Pinpoint the cell where the given text exists, returning its (X, Y) midpoint coordinate. 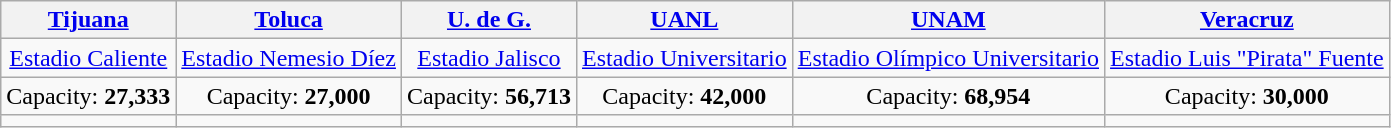
Estadio Olímpico Universitario (948, 58)
Tijuana (88, 20)
Capacity: 27,000 (289, 96)
Estadio Universitario (684, 58)
Estadio Nemesio Díez (289, 58)
Estadio Luis "Pirata" Fuente (1248, 58)
Capacity: 68,954 (948, 96)
Estadio Caliente (88, 58)
UANL (684, 20)
Toluca (289, 20)
UNAM (948, 20)
Capacity: 56,713 (488, 96)
Capacity: 27,333 (88, 96)
Estadio Jalisco (488, 58)
U. de G. (488, 20)
Veracruz (1248, 20)
Capacity: 30,000 (1248, 96)
Capacity: 42,000 (684, 96)
